Find where the given text appears and provide that cell's center as (X, Y) coordinate. 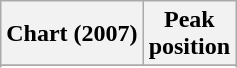
Chart (2007) (72, 34)
Peakposition (189, 34)
